For the text-containing cell, return its midpoint in [X, Y] coordinate format. 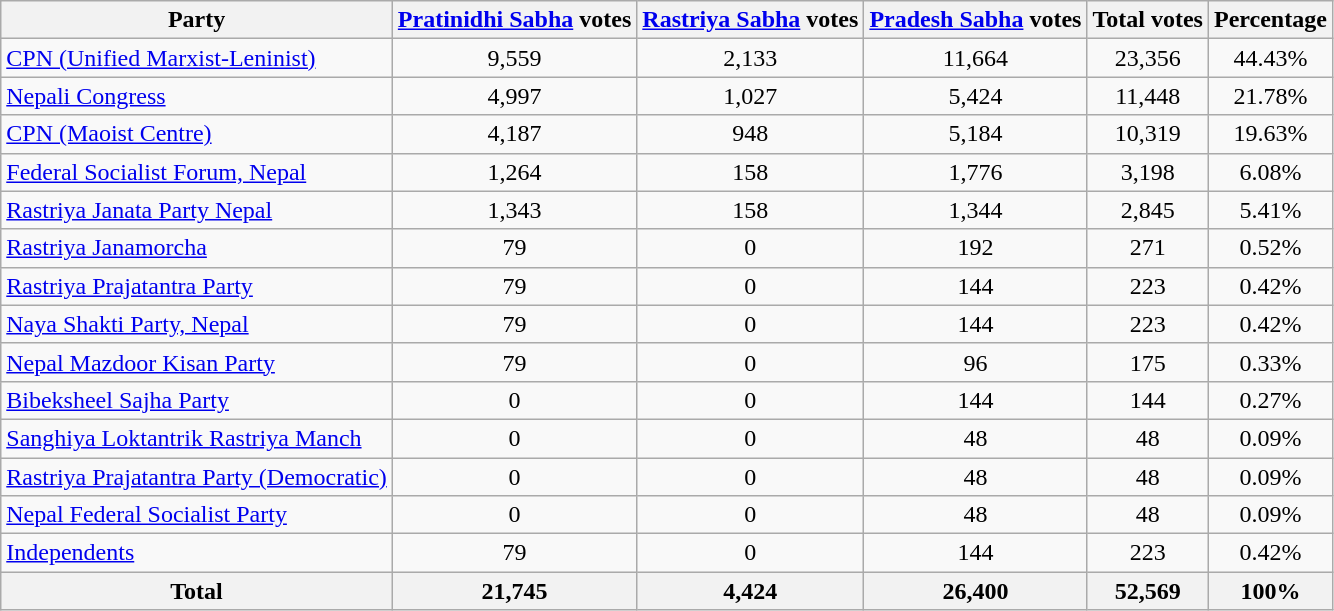
CPN (Maoist Centre) [197, 134]
Rastriya Prajatantra Party [197, 286]
5.41% [1270, 210]
Pradesh Sabha votes [976, 20]
4,424 [750, 591]
Nepali Congress [197, 96]
Total [197, 591]
26,400 [976, 591]
175 [1148, 362]
5,424 [976, 96]
Pratinidhi Sabha votes [514, 20]
1,776 [976, 172]
0.27% [1270, 400]
CPN (Unified Marxist-Leninist) [197, 58]
Rastriya Prajatantra Party (Democratic) [197, 477]
Rastriya Janamorcha [197, 248]
19.63% [1270, 134]
21,745 [514, 591]
21.78% [1270, 96]
Nepal Mazdoor Kisan Party [197, 362]
0.52% [1270, 248]
271 [1148, 248]
23,356 [1148, 58]
Party [197, 20]
44.43% [1270, 58]
96 [976, 362]
1,027 [750, 96]
5,184 [976, 134]
948 [750, 134]
10,319 [1148, 134]
Naya Shakti Party, Nepal [197, 324]
9,559 [514, 58]
0.33% [1270, 362]
192 [976, 248]
Rastriya Sabha votes [750, 20]
6.08% [1270, 172]
2,845 [1148, 210]
4,997 [514, 96]
1,343 [514, 210]
1,264 [514, 172]
11,448 [1148, 96]
Total votes [1148, 20]
Federal Socialist Forum, Nepal [197, 172]
52,569 [1148, 591]
Bibeksheel Sajha Party [197, 400]
100% [1270, 591]
3,198 [1148, 172]
Independents [197, 553]
2,133 [750, 58]
Sanghiya Loktantrik Rastriya Manch [197, 438]
Rastriya Janata Party Nepal [197, 210]
1,344 [976, 210]
Percentage [1270, 20]
4,187 [514, 134]
11,664 [976, 58]
Nepal Federal Socialist Party [197, 515]
